Capture the cell that displays the provided text and extract its [x, y] central coordinate. 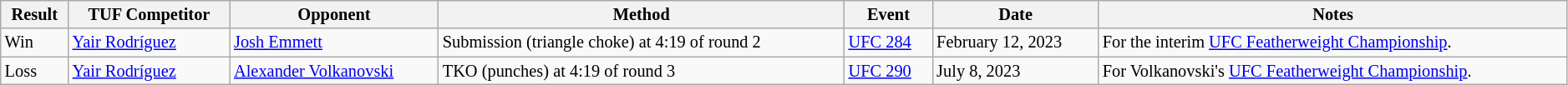
Josh Emmett [334, 42]
For the interim UFC Featherweight Championship. [1333, 42]
Opponent [334, 14]
February 12, 2023 [1016, 42]
TKO (punches) at 4:19 of round 3 [642, 71]
UFC 284 [889, 42]
Win [35, 42]
Alexander Volkanovski [334, 71]
Loss [35, 71]
UFC 290 [889, 71]
Event [889, 14]
For Volkanovski's UFC Featherweight Championship. [1333, 71]
July 8, 2023 [1016, 71]
Submission (triangle choke) at 4:19 of round 2 [642, 42]
Notes [1333, 14]
Result [35, 14]
Method [642, 14]
TUF Competitor [149, 14]
Date [1016, 14]
